Find where the given text appears and provide that cell's center as (X, Y) coordinate. 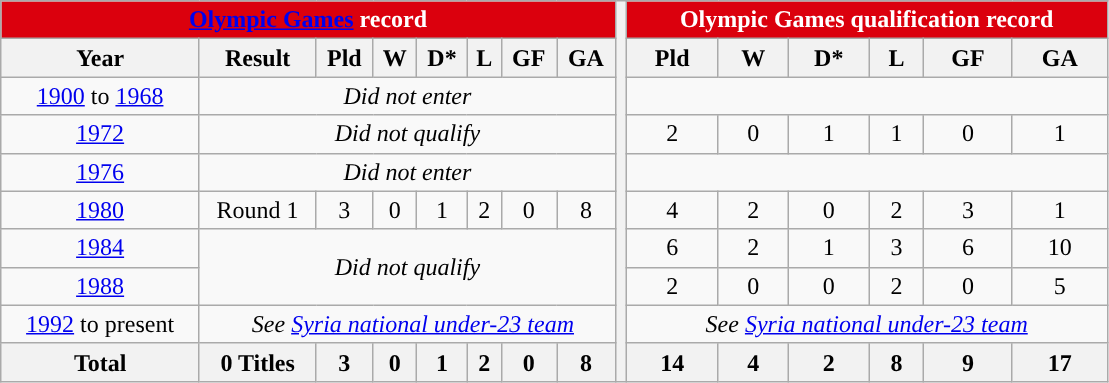
Year (100, 58)
5 (1060, 286)
17 (1060, 362)
10 (1060, 248)
Olympic Games record (308, 20)
Round 1 (257, 210)
1980 (100, 210)
1992 to present (100, 324)
1988 (100, 286)
1984 (100, 248)
1976 (100, 172)
14 (672, 362)
0 Titles (257, 362)
Olympic Games qualification record (866, 20)
9 (968, 362)
Result (257, 58)
Total (100, 362)
1972 (100, 134)
1900 to 1968 (100, 96)
